Detect which cell encompasses the target text, then output its (X, Y) center coordinate. 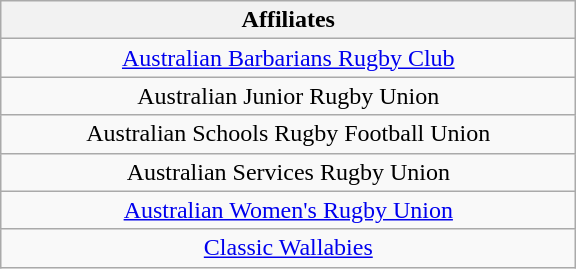
Affiliates (288, 20)
Australian Services Rugby Union (288, 172)
Australian Women's Rugby Union (288, 210)
Australian Barbarians Rugby Club (288, 58)
Classic Wallabies (288, 248)
Australian Junior Rugby Union (288, 96)
Australian Schools Rugby Football Union (288, 134)
